Find where the given text appears and provide that cell's center as [X, Y] coordinate. 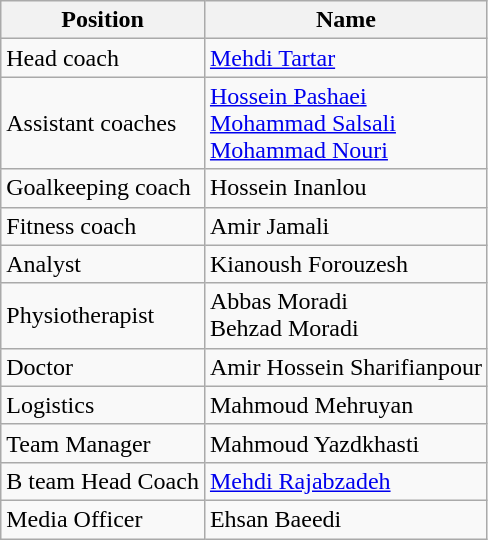
Hossein Pashaei Mohammad Salsali Mohammad Nouri [346, 123]
Doctor [103, 367]
Physiotherapist [103, 316]
Fitness coach [103, 226]
Logistics [103, 405]
Head coach [103, 58]
Mehdi Tartar [346, 58]
Mahmoud Mehruyan [346, 405]
Assistant coaches [103, 123]
Amir Hossein Sharifianpour [346, 367]
Amir Jamali [346, 226]
Hossein Inanlou [346, 188]
Analyst [103, 264]
Position [103, 20]
Kianoush Forouzesh [346, 264]
Goalkeeping coach [103, 188]
Media Officer [103, 519]
Mahmoud Yazdkhasti [346, 443]
Ehsan Baeedi [346, 519]
Name [346, 20]
Team Manager [103, 443]
B team Head Coach [103, 481]
Abbas Moradi Behzad Moradi [346, 316]
Mehdi Rajabzadeh [346, 481]
